For the text-containing cell, return its midpoint in [X, Y] coordinate format. 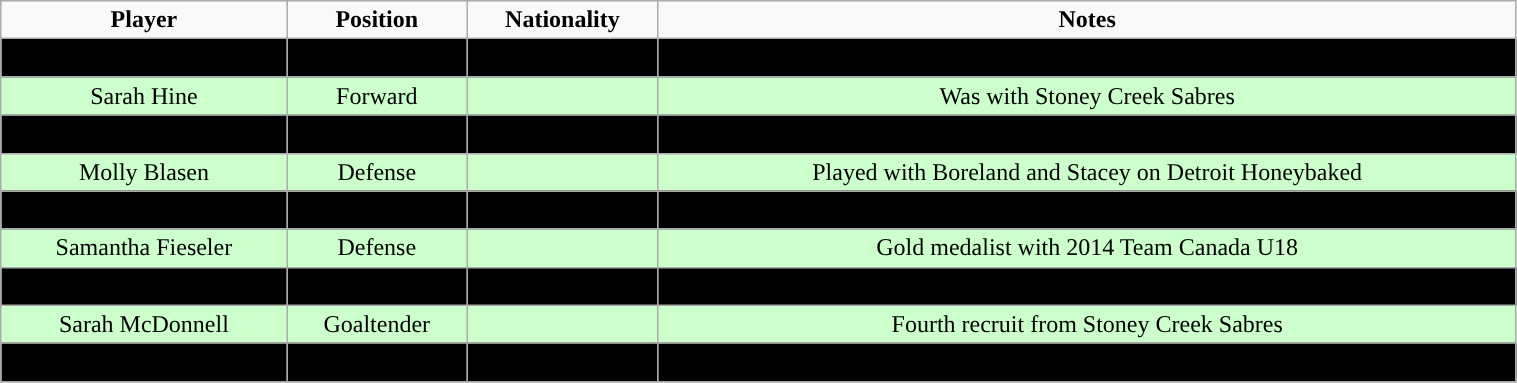
Sarah McDonnell [144, 324]
Molly Blasen [144, 172]
Was with Stoney Creek Sabres [1087, 96]
Kerri St. Denis [144, 362]
Gold medalist with 2014 Team Canada U18 [1087, 248]
Morgan Stacey [144, 286]
Nicole Collier [144, 210]
Played with Hine on Stoney Creek Sabres [1087, 134]
Played with Boreland and Stacey on Detroit Honeybaked [1087, 172]
Player [144, 20]
Fourth recruit from Stoney Creek Sabres [1087, 324]
Nationality [563, 20]
Position [376, 20]
Played with Detroit Honeybaked [1087, 58]
Played with Blasen and Boreland on Detroit Honeybaked [1087, 286]
Third recruit from Stoney Creek Sabres [1087, 210]
Acclaimed Goaltender with Assabet Valley Team [1087, 362]
Notes [1087, 20]
Sarah Hine [144, 96]
Lea Boreland [144, 58]
Samantha Fieseler [144, 248]
Rachael Smith [144, 134]
